Determine the [x, y] coordinate at the center of the cell enclosing the given text.  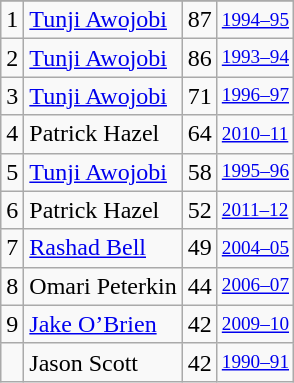
44 [200, 286]
86 [200, 58]
1995–96 [255, 172]
7 [12, 248]
Omari Peterkin [103, 286]
8 [12, 286]
1996–97 [255, 96]
2006–07 [255, 286]
1990–91 [255, 362]
2 [12, 58]
71 [200, 96]
2011–12 [255, 210]
2010–11 [255, 134]
Jason Scott [103, 362]
52 [200, 210]
58 [200, 172]
1994–95 [255, 20]
1 [12, 20]
3 [12, 96]
49 [200, 248]
2009–10 [255, 324]
9 [12, 324]
2004–05 [255, 248]
4 [12, 134]
64 [200, 134]
Rashad Bell [103, 248]
1993–94 [255, 58]
5 [12, 172]
Jake O’Brien [103, 324]
6 [12, 210]
87 [200, 20]
